Capture the cell that displays the provided text and extract its [X, Y] central coordinate. 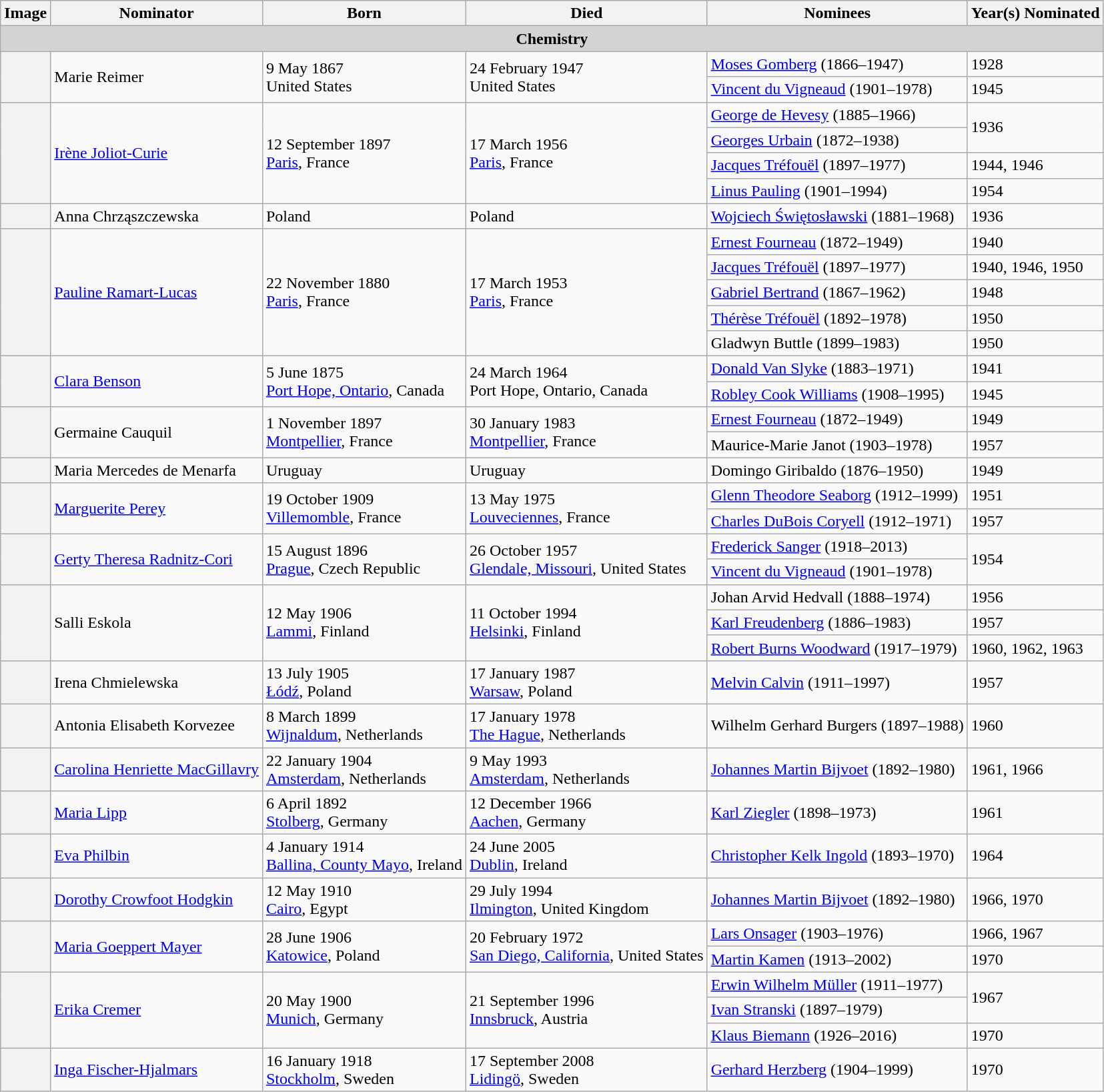
Thérèse Tréfouël (1892–1978) [837, 318]
12 May 1906 Lammi, Finland [364, 622]
Gerhard Herzberg (1904–1999) [837, 1070]
24 June 2005 Dublin, Ireland [586, 857]
Erika Cremer [157, 1010]
1940, 1946, 1950 [1035, 267]
Erwin Wilhelm Müller (1911–1977) [837, 985]
26 October 1957 Glendale, Missouri, United States [586, 559]
Germaine Cauquil [157, 432]
Martin Kamen (1913–2002) [837, 959]
Nominator [157, 13]
Karl Freudenberg (1886–1983) [837, 622]
Pauline Ramart-Lucas [157, 292]
Frederick Sanger (1918–2013) [837, 546]
6 April 1892 Stolberg, Germany [364, 812]
1944, 1946 [1035, 165]
30 January 1983 Montpellier, France [586, 432]
Charles DuBois Coryell (1912–1971) [837, 521]
Georges Urbain (1872–1938) [837, 140]
17 March 1956 Paris, France [586, 153]
Carolina Henriette MacGillavry [157, 768]
Born [364, 13]
Wilhelm Gerhard Burgers (1897–1988) [837, 726]
1956 [1035, 597]
Klaus Biemann (1926–2016) [837, 1035]
1951 [1035, 496]
1961, 1966 [1035, 768]
22 November 1880 Paris, France [364, 292]
12 December 1966 Aachen, Germany [586, 812]
1961 [1035, 812]
Inga Fischer-Hjalmars [157, 1070]
1964 [1035, 857]
Marguerite Perey [157, 508]
5 June 1875 Port Hope, Ontario, Canada [364, 382]
1966, 1970 [1035, 899]
Ivan Stranski (1897–1979) [837, 1010]
24 February 1947 United States [586, 77]
15 August 1896 Prague, Czech Republic [364, 559]
Clara Benson [157, 382]
Robley Cook Williams (1908–1995) [837, 394]
Marie Reimer [157, 77]
17 March 1953 Paris, France [586, 292]
Glenn Theodore Seaborg (1912–1999) [837, 496]
17 January 1978 The Hague, Netherlands [586, 726]
Nominees [837, 13]
Year(s) Nominated [1035, 13]
13 May 1975 Louveciennes, France [586, 508]
Image [25, 13]
Moses Gomberg (1866–1947) [837, 64]
Karl Ziegler (1898–1973) [837, 812]
1967 [1035, 997]
George de Hevesy (1885–1966) [837, 115]
Irène Joliot-Curie [157, 153]
Eva Philbin [157, 857]
Irena Chmielewska [157, 682]
1928 [1035, 64]
28 June 1906 Katowice, Poland [364, 947]
Robert Burns Woodward (1917–1979) [837, 648]
Salli Eskola [157, 622]
1941 [1035, 369]
Johan Arvid Hedvall (1888–1974) [837, 597]
Antonia Elisabeth Korvezee [157, 726]
11 October 1994 Helsinki, Finland [586, 622]
1960, 1962, 1963 [1035, 648]
19 October 1909 Villemomble, France [364, 508]
4 January 1914 Ballina, County Mayo, Ireland [364, 857]
Melvin Calvin (1911–1997) [837, 682]
Died [586, 13]
17 January 1987 Warsaw, Poland [586, 682]
Gerty Theresa Radnitz-Cori [157, 559]
Domingo Giribaldo (1876–1950) [837, 470]
Linus Pauling (1901–1994) [837, 191]
Maria Mercedes de Menarfa [157, 470]
1940 [1035, 241]
9 May 1993 Amsterdam, Netherlands [586, 768]
20 February 1972 San Diego, California, United States [586, 947]
Maria Lipp [157, 812]
24 March 1964 Port Hope, Ontario, Canada [586, 382]
Chemistry [552, 39]
8 March 1899 Wijnaldum, Netherlands [364, 726]
12 September 1897 Paris, France [364, 153]
Christopher Kelk Ingold (1893–1970) [837, 857]
Donald Van Slyke (1883–1971) [837, 369]
17 September 2008 Lidingö, Sweden [586, 1070]
21 September 1996 Innsbruck, Austria [586, 1010]
29 July 1994 Ilmington, United Kingdom [586, 899]
1 November 1897 Montpellier, France [364, 432]
Gabriel Bertrand (1867–1962) [837, 292]
Wojciech Świętosławski (1881–1968) [837, 216]
Dorothy Crowfoot Hodgkin [157, 899]
Maria Goeppert Mayer [157, 947]
1966, 1967 [1035, 934]
13 July 1905 Łódź, Poland [364, 682]
Maurice-Marie Janot (1903–1978) [837, 445]
Gladwyn Buttle (1899–1983) [837, 344]
12 May 1910 Cairo, Egypt [364, 899]
9 May 1867 United States [364, 77]
Lars Onsager (1903–1976) [837, 934]
16 January 1918 Stockholm, Sweden [364, 1070]
1948 [1035, 292]
Anna Chrząszczewska [157, 216]
22 January 1904 Amsterdam, Netherlands [364, 768]
20 May 1900 Munich, Germany [364, 1010]
1960 [1035, 726]
